Identify which cell holds the provided text, then report its (X, Y) central coordinate. 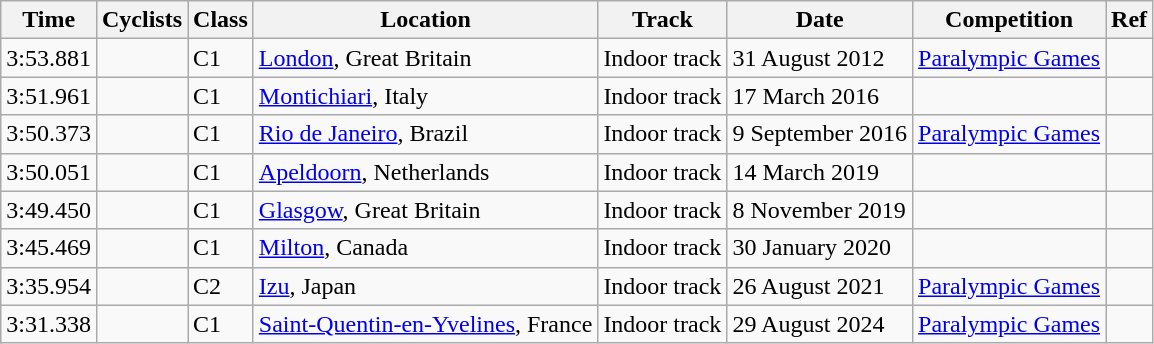
London, Great Britain (426, 58)
C2 (221, 286)
31 August 2012 (820, 58)
29 August 2024 (820, 324)
Time (49, 20)
Apeldoorn, Netherlands (426, 172)
Ref (1130, 20)
14 March 2019 (820, 172)
17 March 2016 (820, 96)
3:35.954 (49, 286)
3:50.373 (49, 134)
3:51.961 (49, 96)
Milton, Canada (426, 248)
3:31.338 (49, 324)
26 August 2021 (820, 286)
8 November 2019 (820, 210)
Date (820, 20)
30 January 2020 (820, 248)
Rio de Janeiro, Brazil (426, 134)
Location (426, 20)
3:50.051 (49, 172)
Saint-Quentin-en-Yvelines, France (426, 324)
Track (662, 20)
Class (221, 20)
Competition (1010, 20)
3:45.469 (49, 248)
3:49.450 (49, 210)
Cyclists (142, 20)
Glasgow, Great Britain (426, 210)
3:53.881 (49, 58)
9 September 2016 (820, 134)
Montichiari, Italy (426, 96)
Izu, Japan (426, 286)
